Find where the given text appears and provide that cell's center as (x, y) coordinate. 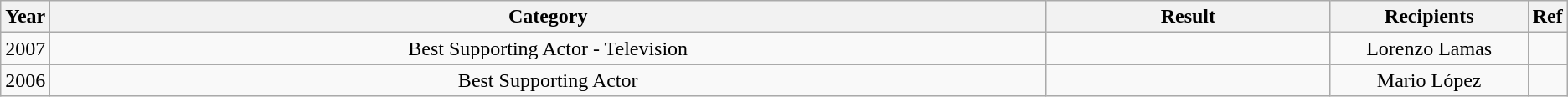
2007 (25, 48)
Best Supporting Actor (548, 80)
Lorenzo Lamas (1429, 48)
Best Supporting Actor - Television (548, 48)
Category (548, 17)
Year (25, 17)
Result (1189, 17)
Mario López (1429, 80)
Ref (1548, 17)
Recipients (1429, 17)
2006 (25, 80)
